Detect which cell encompasses the target text, then output its [x, y] center coordinate. 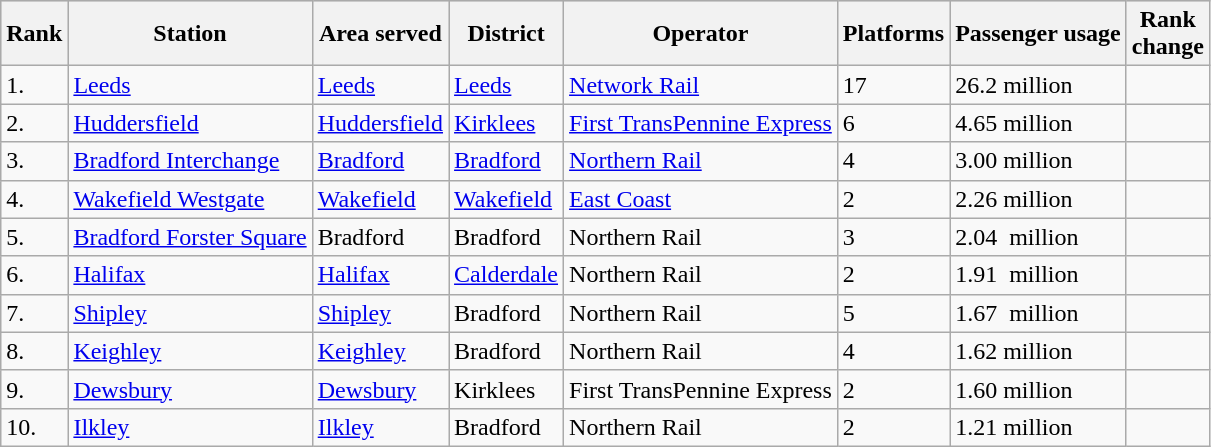
1.60 million [1038, 389]
Calderdale [506, 275]
1.67 million [1038, 313]
Area served [380, 34]
Rankchange [1168, 34]
5 [893, 313]
Platforms [893, 34]
3. [34, 161]
Station [190, 34]
Network Rail [701, 85]
2.26 million [1038, 199]
10. [34, 427]
6 [893, 123]
Operator [701, 34]
1.62 million [1038, 351]
2. [34, 123]
3 [893, 237]
District [506, 34]
Passenger usage [1038, 34]
5. [34, 237]
26.2 million [1038, 85]
3.00 million [1038, 161]
2.04 million [1038, 237]
Bradford Forster Square [190, 237]
1.21 million [1038, 427]
7. [34, 313]
9. [34, 389]
6. [34, 275]
1.91 million [1038, 275]
East Coast [701, 199]
1. [34, 85]
4. [34, 199]
8. [34, 351]
Rank [34, 34]
4.65 million [1038, 123]
17 [893, 85]
Bradford Interchange [190, 161]
Wakefield Westgate [190, 199]
